Capture the cell that displays the provided text and extract its (x, y) central coordinate. 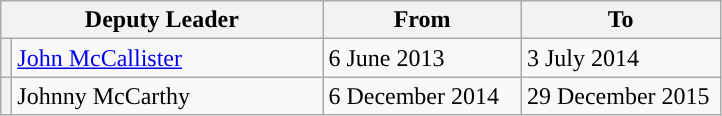
From (422, 20)
John McCallister (168, 58)
Deputy Leader (162, 20)
Johnny McCarthy (168, 96)
29 December 2015 (620, 96)
6 June 2013 (422, 58)
3 July 2014 (620, 58)
To (620, 20)
6 December 2014 (422, 96)
